Output the (X, Y) coordinate of the center of the cell containing the given text.  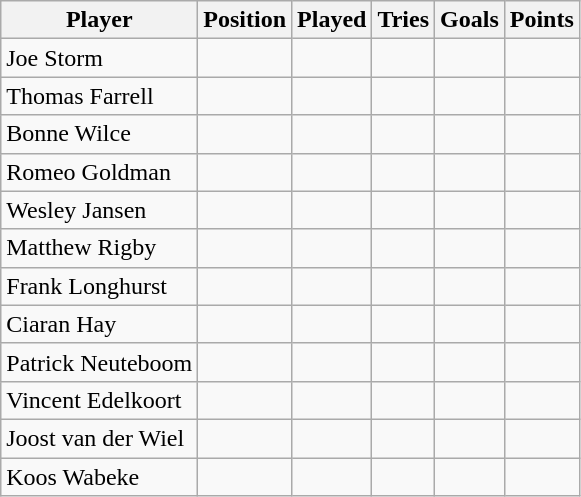
Player (100, 20)
Tries (404, 20)
Joe Storm (100, 58)
Matthew Rigby (100, 248)
Ciaran Hay (100, 324)
Patrick Neuteboom (100, 362)
Thomas Farrell (100, 96)
Joost van der Wiel (100, 438)
Romeo Goldman (100, 172)
Position (245, 20)
Vincent Edelkoort (100, 400)
Koos Wabeke (100, 477)
Goals (470, 20)
Wesley Jansen (100, 210)
Bonne Wilce (100, 134)
Points (542, 20)
Frank Longhurst (100, 286)
Played (332, 20)
